Pinpoint the cell where the given text exists, returning its (X, Y) midpoint coordinate. 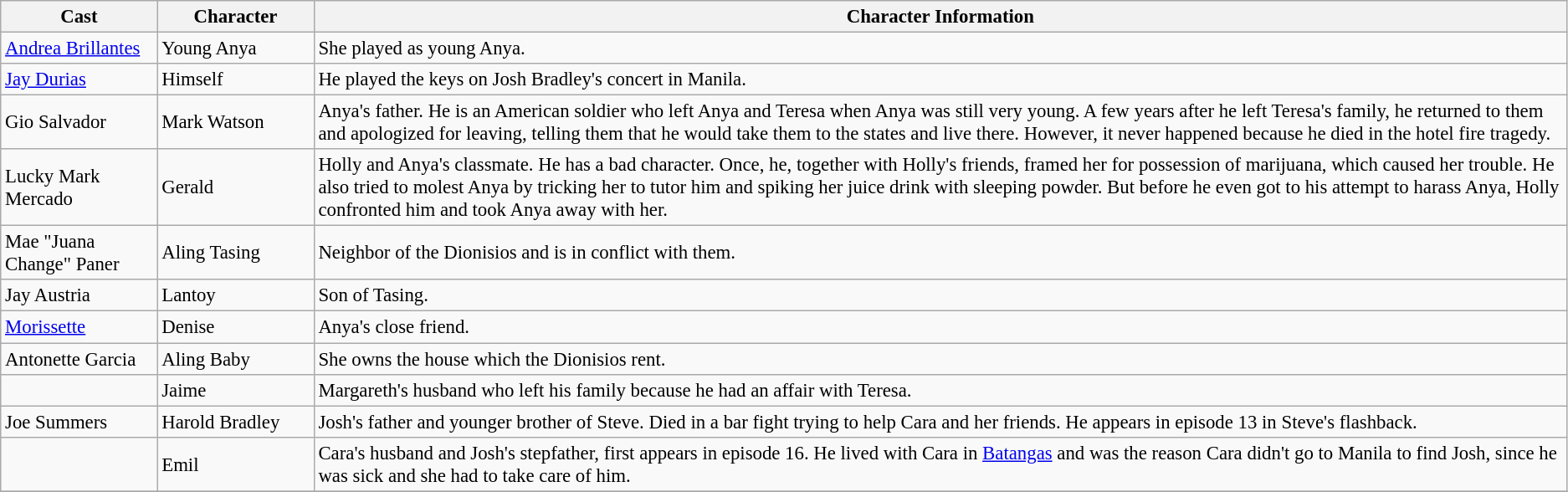
Mae "Juana Change" Paner (79, 253)
Lantoy (236, 295)
Jaime (236, 390)
Character (236, 17)
Young Anya (236, 49)
Gerald (236, 187)
Gio Salvador (79, 122)
Himself (236, 79)
Lucky Mark Mercado (79, 187)
Jay Austria (79, 295)
Antonette Garcia (79, 359)
Josh's father and younger brother of Steve. Died in a bar fight trying to help Cara and her friends. He appears in episode 13 in Steve's flashback. (940, 422)
She owns the house which the Dionisios rent. (940, 359)
She played as young Anya. (940, 49)
Son of Tasing. (940, 295)
Aling Baby (236, 359)
Harold Bradley (236, 422)
Neighbor of the Dionisios and is in conflict with them. (940, 253)
Morissette (79, 327)
Denise (236, 327)
Joe Summers (79, 422)
Andrea Brillantes (79, 49)
Cast (79, 17)
Jay Durias (79, 79)
Mark Watson (236, 122)
Anya's close friend. (940, 327)
Emil (236, 464)
Character Information (940, 17)
Aling Tasing (236, 253)
He played the keys on Josh Bradley's concert in Manila. (940, 79)
Margareth's husband who left his family because he had an affair with Teresa. (940, 390)
